Detect which cell encompasses the target text, then output its [X, Y] center coordinate. 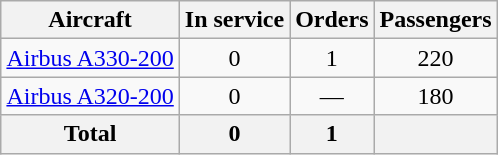
Aircraft [90, 20]
220 [436, 58]
— [332, 96]
Total [90, 134]
In service [234, 20]
Airbus A330-200 [90, 58]
Passengers [436, 20]
Orders [332, 20]
180 [436, 96]
Airbus A320-200 [90, 96]
